Detect which cell encompasses the target text, then output its (x, y) center coordinate. 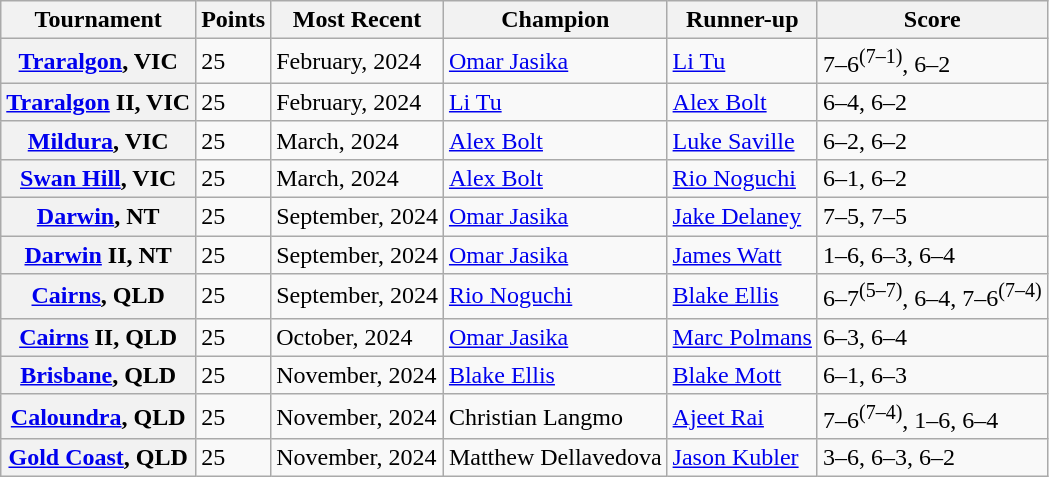
Champion (555, 20)
Ajeet Rai (742, 416)
Tournament (98, 20)
Points (234, 20)
Darwin, NT (98, 217)
3–6, 6–3, 6–2 (932, 458)
Marc Polmans (742, 337)
Traralgon II, VIC (98, 102)
1–6, 6–3, 6–4 (932, 255)
7–6(7–1), 6–2 (932, 62)
Score (932, 20)
Jake Delaney (742, 217)
6–1, 6–2 (932, 178)
Mildura, VIC (98, 140)
7–5, 7–5 (932, 217)
October, 2024 (358, 337)
Caloundra, QLD (98, 416)
Traralgon, VIC (98, 62)
Blake Mott (742, 375)
Runner-up (742, 20)
Swan Hill, VIC (98, 178)
Matthew Dellavedova (555, 458)
6–1, 6–3 (932, 375)
Cairns II, QLD (98, 337)
Brisbane, QLD (98, 375)
6–4, 6–2 (932, 102)
7–6(7–4), 1–6, 6–4 (932, 416)
Luke Saville (742, 140)
Jason Kubler (742, 458)
6–7(5–7), 6–4, 7–6(7–4) (932, 296)
Most Recent (358, 20)
Christian Langmo (555, 416)
6–2, 6–2 (932, 140)
Cairns, QLD (98, 296)
James Watt (742, 255)
Darwin II, NT (98, 255)
Gold Coast, QLD (98, 458)
6–3, 6–4 (932, 337)
